Scan for the cell matching the given text and deliver its (x, y) coordinate at center. 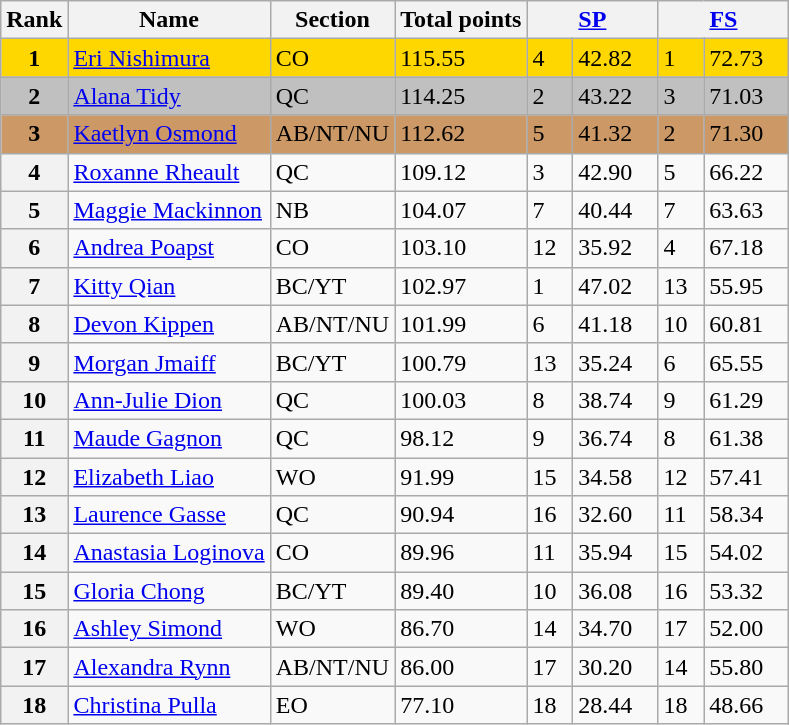
Name (169, 20)
47.02 (616, 286)
115.55 (461, 58)
Devon Kippen (169, 324)
57.41 (746, 477)
42.82 (616, 58)
48.66 (746, 705)
55.95 (746, 286)
Alexandra Rynn (169, 667)
67.18 (746, 248)
89.40 (461, 591)
35.94 (616, 553)
63.63 (746, 210)
36.74 (616, 438)
109.12 (461, 172)
66.22 (746, 172)
86.70 (461, 629)
40.44 (616, 210)
34.58 (616, 477)
28.44 (616, 705)
FS (724, 20)
89.96 (461, 553)
Kitty Qian (169, 286)
Maggie Mackinnon (169, 210)
30.20 (616, 667)
Ann-Julie Dion (169, 400)
38.74 (616, 400)
Elizabeth Liao (169, 477)
43.22 (616, 96)
103.10 (461, 248)
72.73 (746, 58)
Morgan Jmaiff (169, 362)
55.80 (746, 667)
36.08 (616, 591)
42.90 (616, 172)
77.10 (461, 705)
Kaetlyn Osmond (169, 134)
34.70 (616, 629)
52.00 (746, 629)
Total points (461, 20)
54.02 (746, 553)
61.38 (746, 438)
104.07 (461, 210)
86.00 (461, 667)
71.30 (746, 134)
53.32 (746, 591)
101.99 (461, 324)
114.25 (461, 96)
65.55 (746, 362)
Maude Gagnon (169, 438)
Eri Nishimura (169, 58)
NB (332, 210)
SP (592, 20)
Alana Tidy (169, 96)
41.32 (616, 134)
Christina Pulla (169, 705)
Anastasia Loginova (169, 553)
32.60 (616, 515)
98.12 (461, 438)
35.92 (616, 248)
35.24 (616, 362)
Ashley Simond (169, 629)
Roxanne Rheault (169, 172)
Gloria Chong (169, 591)
Rank (34, 20)
100.03 (461, 400)
91.99 (461, 477)
41.18 (616, 324)
Section (332, 20)
60.81 (746, 324)
112.62 (461, 134)
Laurence Gasse (169, 515)
58.34 (746, 515)
90.94 (461, 515)
EO (332, 705)
Andrea Poapst (169, 248)
71.03 (746, 96)
100.79 (461, 362)
102.97 (461, 286)
61.29 (746, 400)
